Scan for the cell matching the given text and deliver its (x, y) coordinate at center. 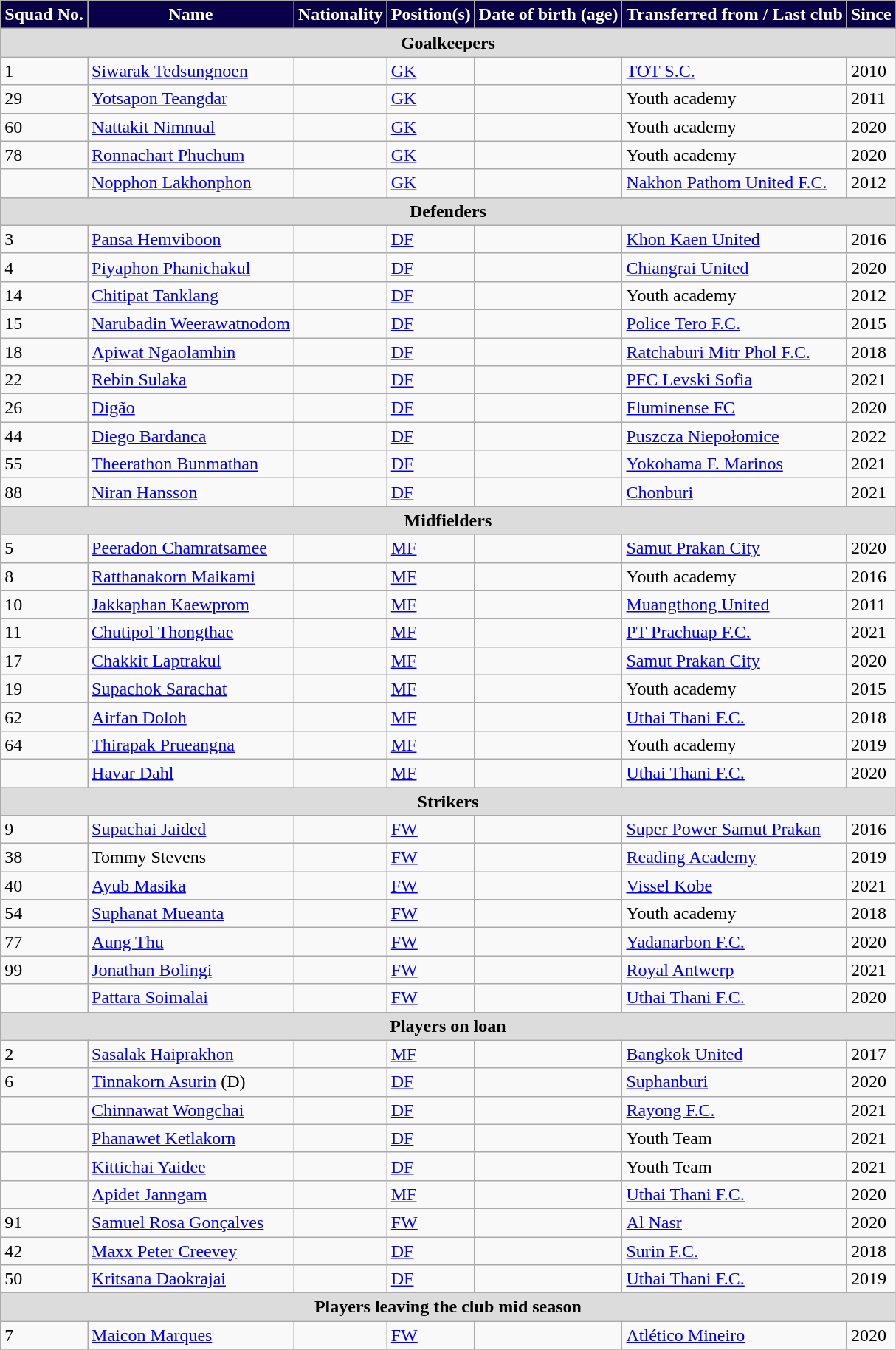
Rayong F.C. (734, 1110)
Chutipol Thongthae (191, 633)
Apiwat Ngaolamhin (191, 352)
Royal Antwerp (734, 970)
Ratthanakorn Maikami (191, 576)
Maicon Marques (191, 1335)
Squad No. (44, 15)
Yotsapon Teangdar (191, 99)
Vissel Kobe (734, 886)
Chitipat Tanklang (191, 295)
Phanawet Ketlakorn (191, 1138)
Nattakit Nimnual (191, 127)
42 (44, 1251)
Nationality (340, 15)
2010 (871, 71)
Supachok Sarachat (191, 689)
50 (44, 1279)
7 (44, 1335)
Chakkit Laptrakul (191, 661)
Goalkeepers (448, 43)
6 (44, 1082)
Since (871, 15)
Aung Thu (191, 942)
Niran Hansson (191, 492)
Nakhon Pathom United F.C. (734, 183)
88 (44, 492)
91 (44, 1222)
Maxx Peter Creevey (191, 1251)
Sasalak Haiprakhon (191, 1054)
Theerathon Bunmathan (191, 464)
Midfielders (448, 520)
Transferred from / Last club (734, 15)
Chiangrai United (734, 267)
Chinnawat Wongchai (191, 1110)
17 (44, 661)
Digão (191, 408)
26 (44, 408)
78 (44, 155)
Thirapak Prueangna (191, 745)
10 (44, 605)
Havar Dahl (191, 773)
18 (44, 352)
Kittichai Yaidee (191, 1166)
22 (44, 380)
Supachai Jaided (191, 830)
Fluminense FC (734, 408)
Defenders (448, 211)
38 (44, 858)
Khon Kaen United (734, 239)
8 (44, 576)
Players leaving the club mid season (448, 1307)
Jonathan Bolingi (191, 970)
PFC Levski Sofia (734, 380)
14 (44, 295)
Rebin Sulaka (191, 380)
Puszcza Niepołomice (734, 436)
Jakkaphan Kaewprom (191, 605)
29 (44, 99)
Samuel Rosa Gonçalves (191, 1222)
Diego Bardanca (191, 436)
Peeradon Chamratsamee (191, 548)
Airfan Doloh (191, 717)
Apidet Janngam (191, 1194)
11 (44, 633)
Nopphon Lakhonphon (191, 183)
4 (44, 267)
54 (44, 914)
Police Tero F.C. (734, 323)
Ayub Masika (191, 886)
55 (44, 464)
Atlético Mineiro (734, 1335)
Piyaphon Phanichakul (191, 267)
Players on loan (448, 1026)
Al Nasr (734, 1222)
Kritsana Daokrajai (191, 1279)
Name (191, 15)
2017 (871, 1054)
1 (44, 71)
TOT S.C. (734, 71)
77 (44, 942)
Pattara Soimalai (191, 998)
Suphanburi (734, 1082)
Narubadin Weerawatnodom (191, 323)
60 (44, 127)
Suphanat Mueanta (191, 914)
5 (44, 548)
9 (44, 830)
PT Prachuap F.C. (734, 633)
Tommy Stevens (191, 858)
Siwarak Tedsungnoen (191, 71)
64 (44, 745)
Date of birth (age) (548, 15)
44 (44, 436)
99 (44, 970)
Strikers (448, 801)
Chonburi (734, 492)
Ronnachart Phuchum (191, 155)
Yokohama F. Marinos (734, 464)
15 (44, 323)
19 (44, 689)
Muangthong United (734, 605)
40 (44, 886)
2022 (871, 436)
Super Power Samut Prakan (734, 830)
Surin F.C. (734, 1251)
Reading Academy (734, 858)
Bangkok United (734, 1054)
62 (44, 717)
Pansa Hemviboon (191, 239)
2 (44, 1054)
3 (44, 239)
Tinnakorn Asurin (D) (191, 1082)
Yadanarbon F.C. (734, 942)
Position(s) (431, 15)
Ratchaburi Mitr Phol F.C. (734, 352)
